Locate the cell with the specified text and output its [x, y] center coordinate. 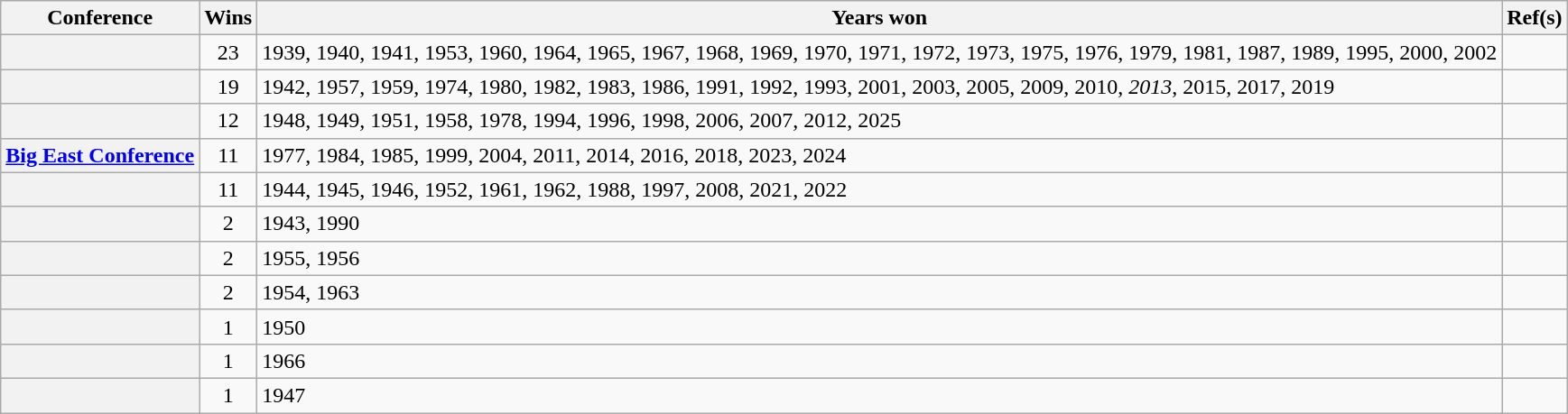
1942, 1957, 1959, 1974, 1980, 1982, 1983, 1986, 1991, 1992, 1993, 2001, 2003, 2005, 2009, 2010, 2013, 2015, 2017, 2019 [879, 87]
1977, 1984, 1985, 1999, 2004, 2011, 2014, 2016, 2018, 2023, 2024 [879, 155]
1944, 1945, 1946, 1952, 1961, 1962, 1988, 1997, 2008, 2021, 2022 [879, 189]
1954, 1963 [879, 292]
1966 [879, 361]
Ref(s) [1535, 18]
1950 [879, 327]
Big East Conference [100, 155]
12 [228, 121]
1955, 1956 [879, 258]
1943, 1990 [879, 224]
Wins [228, 18]
1939, 1940, 1941, 1953, 1960, 1964, 1965, 1967, 1968, 1969, 1970, 1971, 1972, 1973, 1975, 1976, 1979, 1981, 1987, 1989, 1995, 2000, 2002 [879, 52]
19 [228, 87]
1947 [879, 395]
1948, 1949, 1951, 1958, 1978, 1994, 1996, 1998, 2006, 2007, 2012, 2025 [879, 121]
Years won [879, 18]
Conference [100, 18]
23 [228, 52]
